Scan for the cell matching the given text and deliver its (X, Y) coordinate at center. 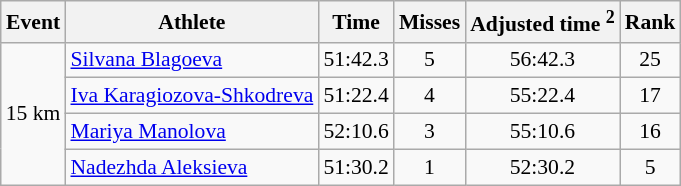
51:42.3 (356, 60)
16 (650, 132)
17 (650, 96)
Misses (430, 22)
Adjusted time 2 (542, 22)
Iva Karagiozova-Shkodreva (192, 96)
Rank (650, 22)
Athlete (192, 22)
56:42.3 (542, 60)
Mariya Manolova (192, 132)
3 (430, 132)
55:22.4 (542, 96)
52:30.2 (542, 167)
Time (356, 22)
52:10.6 (356, 132)
Event (34, 22)
55:10.6 (542, 132)
1 (430, 167)
51:22.4 (356, 96)
4 (430, 96)
Silvana Blagoeva (192, 60)
51:30.2 (356, 167)
25 (650, 60)
Nadezhda Aleksieva (192, 167)
15 km (34, 113)
